Pinpoint the cell where the given text exists, returning its (x, y) midpoint coordinate. 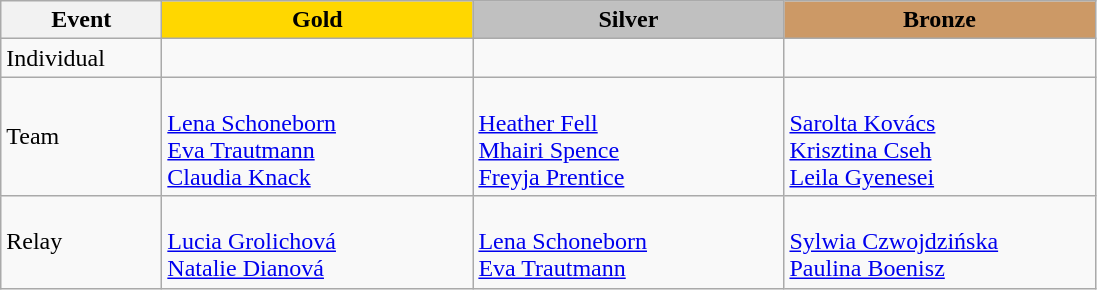
Gold (318, 20)
Sarolta Kovács Krisztina Cseh Leila Gyenesei (940, 136)
Individual (82, 58)
Lucia Grolichová Natalie Dianová (318, 242)
Bronze (940, 20)
Team (82, 136)
Lena Schoneborn Eva Trautmann Claudia Knack (318, 136)
Relay (82, 242)
Event (82, 20)
Sylwia Czwojdzińska Paulina Boenisz (940, 242)
Heather Fell Mhairi Spence Freyja Prentice (628, 136)
Lena Schoneborn Eva Trautmann (628, 242)
Silver (628, 20)
